Return (x, y) of the center of cell containing provided text 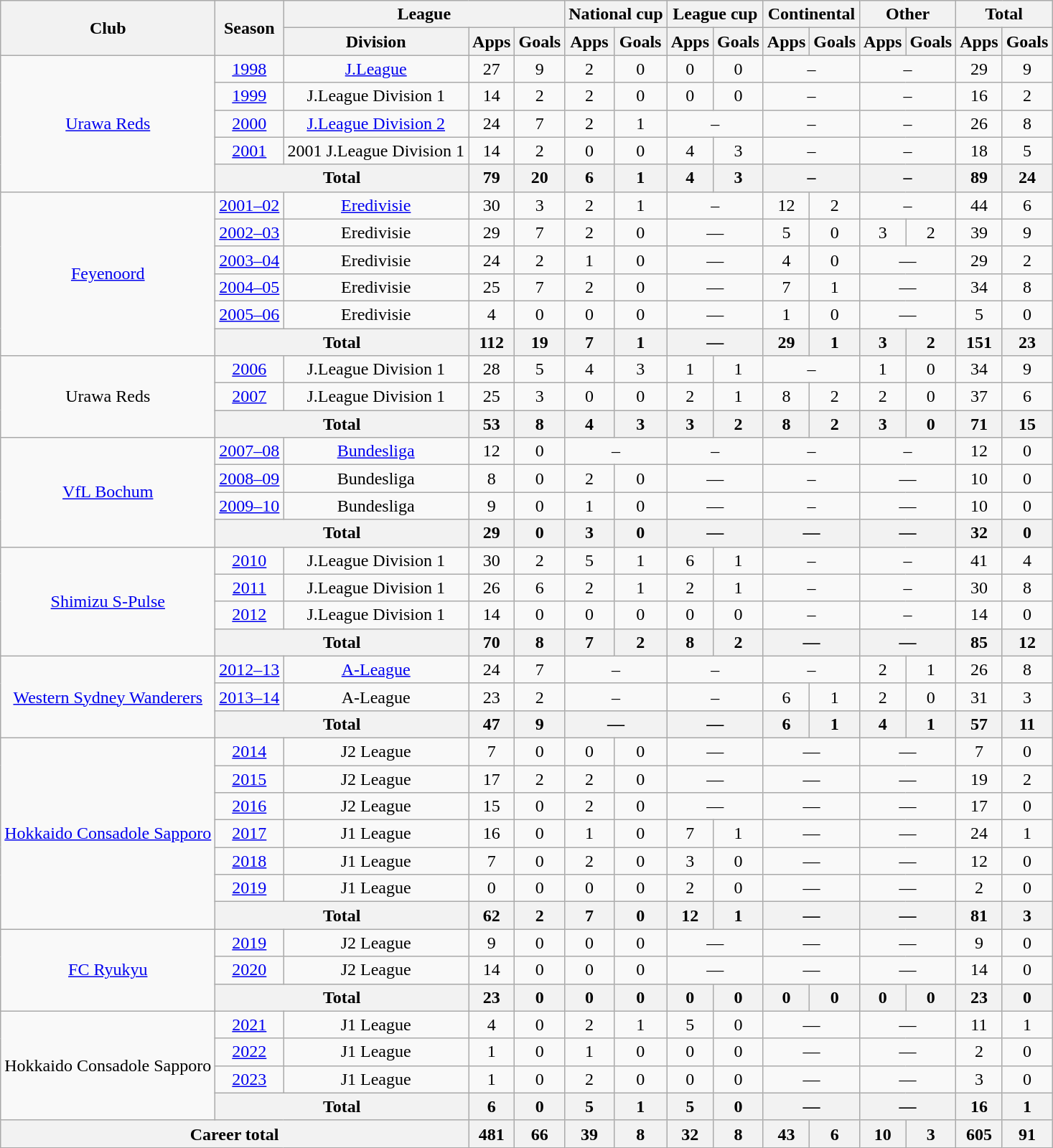
18 (979, 151)
66 (540, 1134)
57 (979, 724)
Feyenoord (108, 273)
Continental (811, 14)
2011 (250, 588)
2022 (250, 1052)
VfL Bochum (108, 492)
70 (492, 642)
Club (108, 28)
2002–03 (250, 232)
605 (979, 1134)
National cup (616, 14)
481 (492, 1134)
2008–09 (250, 479)
2001 J.League Division 1 (376, 151)
2001–02 (250, 205)
27 (492, 69)
2005–06 (250, 314)
2000 (250, 123)
2023 (250, 1079)
2010 (250, 560)
2020 (250, 970)
2017 (250, 834)
85 (979, 642)
2006 (250, 370)
2015 (250, 778)
151 (979, 342)
91 (1027, 1134)
Career total (235, 1134)
Shimizu S-Pulse (108, 601)
J.League Division 2 (376, 123)
71 (979, 424)
41 (979, 560)
28 (492, 370)
Other (908, 14)
79 (492, 178)
2004–05 (250, 287)
2001 (250, 151)
1998 (250, 69)
2012–13 (250, 669)
20 (540, 178)
2014 (250, 751)
1999 (250, 96)
2021 (250, 1025)
89 (979, 178)
Western Sydney Wanderers (108, 697)
2013–14 (250, 697)
62 (492, 916)
2016 (250, 806)
37 (979, 397)
2007–08 (250, 451)
Division (376, 42)
Season (250, 28)
2007 (250, 397)
44 (979, 205)
2009–10 (250, 506)
League cup (715, 14)
47 (492, 724)
2018 (250, 861)
J.League (376, 69)
43 (786, 1134)
112 (492, 342)
53 (492, 424)
League (424, 14)
2012 (250, 615)
31 (979, 697)
81 (979, 916)
2003–04 (250, 260)
FC Ryukyu (108, 970)
